From the cell containing the given text, extract its center point as [X, Y] coordinate. 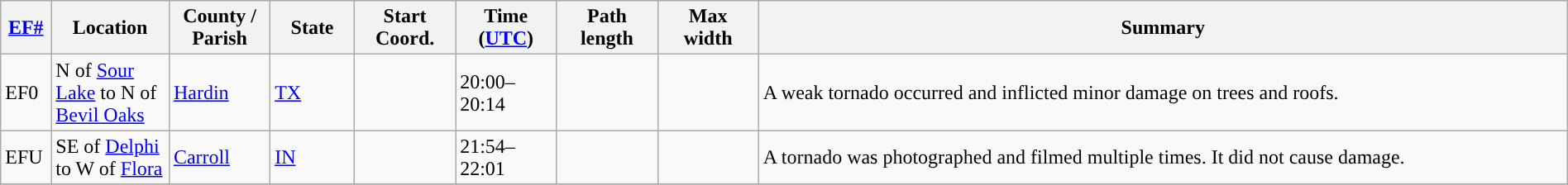
A weak tornado occurred and inflicted minor damage on trees and roofs. [1163, 92]
20:00–20:14 [506, 92]
Start Coord. [404, 28]
Summary [1163, 28]
EF0 [26, 92]
EFU [26, 157]
Hardin [219, 92]
EF# [26, 28]
IN [313, 157]
Path length [607, 28]
SE of Delphi to W of Flora [111, 157]
N of Sour Lake to N of Bevil Oaks [111, 92]
Carroll [219, 157]
County / Parish [219, 28]
Max width [708, 28]
21:54–22:01 [506, 157]
TX [313, 92]
Location [111, 28]
A tornado was photographed and filmed multiple times. It did not cause damage. [1163, 157]
Time (UTC) [506, 28]
State [313, 28]
